Detect which cell encompasses the target text, then output its (x, y) center coordinate. 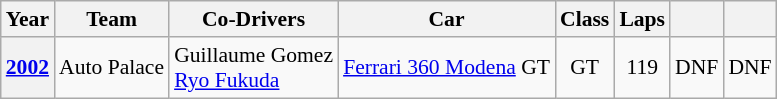
Year (28, 19)
GT (584, 68)
Class (584, 19)
Team (112, 19)
Laps (642, 19)
Auto Palace (112, 68)
Car (446, 19)
Ferrari 360 Modena GT (446, 68)
119 (642, 68)
Guillaume Gomez Ryo Fukuda (254, 68)
2002 (28, 68)
Co-Drivers (254, 19)
